From the cell containing the given text, extract its center point as [X, Y] coordinate. 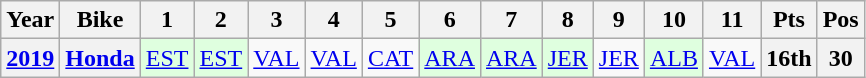
11 [732, 20]
3 [276, 20]
2019 [30, 58]
Year [30, 20]
30 [840, 58]
ALB [674, 58]
5 [390, 20]
2 [221, 20]
Honda [100, 58]
6 [450, 20]
9 [618, 20]
4 [334, 20]
16th [789, 58]
1 [167, 20]
Pts [789, 20]
Bike [100, 20]
10 [674, 20]
8 [568, 20]
CAT [390, 58]
Pos [840, 20]
7 [511, 20]
